Detect which cell encompasses the target text, then output its (X, Y) center coordinate. 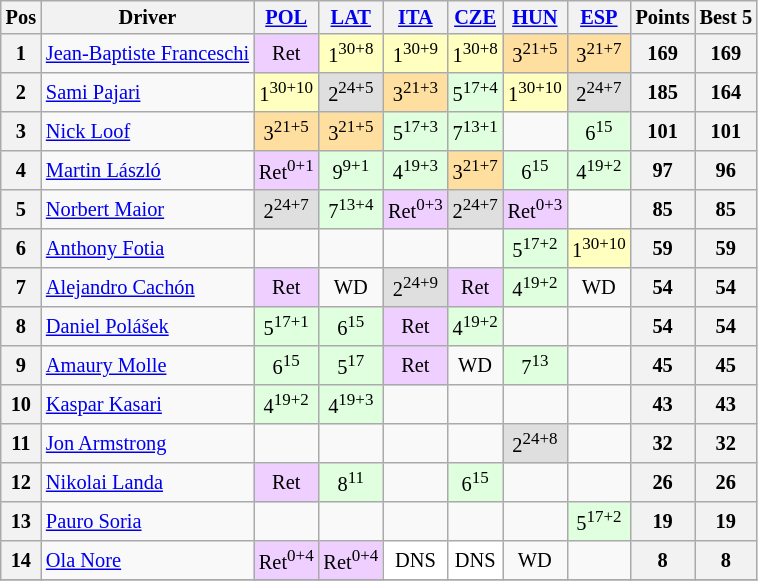
Driver (148, 17)
811 (350, 482)
11 (21, 444)
517+4 (476, 92)
Anthony Fotia (148, 248)
10 (21, 404)
99+1 (350, 170)
7 (21, 288)
Ret0+1 (286, 170)
Sami Pajari (148, 92)
713+1 (476, 132)
96 (726, 170)
Pos (21, 17)
9 (21, 366)
ITA (416, 17)
Points (663, 17)
224+9 (416, 288)
130+9 (416, 54)
Best 5 (726, 17)
Norbert Maior (148, 210)
2 (21, 92)
Jon Armstrong (148, 444)
Jean-Baptiste Franceschi (148, 54)
6 (21, 248)
185 (663, 92)
Alejandro Cachón (148, 288)
Martin László (148, 170)
Nick Loof (148, 132)
12 (21, 482)
97 (663, 170)
4 (21, 170)
Pauro Soria (148, 520)
ESP (598, 17)
224+5 (350, 92)
Daniel Polášek (148, 326)
3 (21, 132)
164 (726, 92)
713 (536, 366)
Amaury Molle (148, 366)
Ola Nore (148, 560)
1 (21, 54)
LAT (350, 17)
CZE (476, 17)
14 (21, 560)
517+3 (416, 132)
517 (350, 366)
517+1 (286, 326)
321+3 (416, 92)
POL (286, 17)
HUN (536, 17)
713+4 (350, 210)
Kaspar Kasari (148, 404)
5 (21, 210)
13 (21, 520)
Nikolai Landa (148, 482)
224+8 (536, 444)
